Extract the (X, Y) coordinate from the center of the cell holding the provided text.  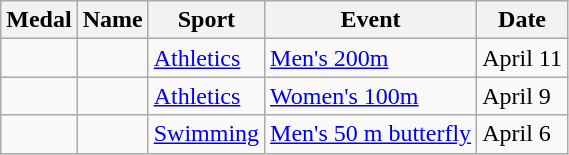
Medal (39, 20)
Name (112, 20)
Women's 100m (371, 96)
Swimming (206, 134)
April 9 (522, 96)
Sport (206, 20)
Men's 200m (371, 58)
April 6 (522, 134)
Event (371, 20)
Men's 50 m butterfly (371, 134)
April 11 (522, 58)
Date (522, 20)
